Return [X, Y] of the center of cell containing provided text 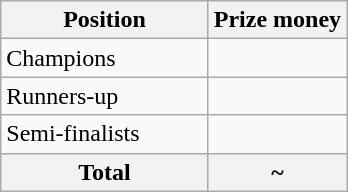
Semi-finalists [105, 134]
Total [105, 172]
~ [277, 172]
Position [105, 20]
Runners-up [105, 96]
Prize money [277, 20]
Champions [105, 58]
